Output the (x, y) coordinate of the center of the cell containing the given text.  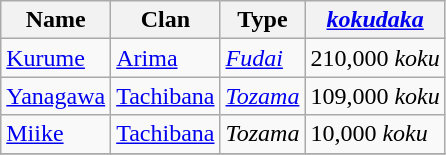
Clan (166, 20)
10,000 koku (375, 134)
109,000 koku (375, 96)
Name (56, 20)
Type (262, 20)
kokudaka (375, 20)
Fudai (262, 58)
Miike (56, 134)
Arima (166, 58)
Yanagawa (56, 96)
Kurume (56, 58)
210,000 koku (375, 58)
